Detect which cell encompasses the target text, then output its (X, Y) center coordinate. 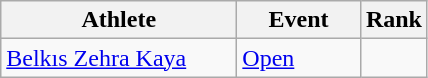
Athlete (119, 20)
Belkıs Zehra Kaya (119, 58)
Event (299, 20)
Open (299, 58)
Rank (394, 20)
